Output the [x, y] coordinate of the center of the cell containing the given text.  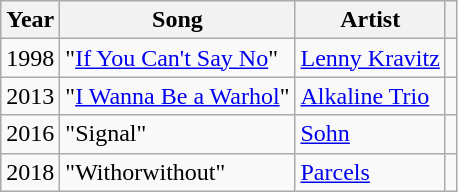
2018 [30, 172]
"If You Can't Say No" [178, 58]
"Withorwithout" [178, 172]
Artist [370, 20]
Alkaline Trio [370, 96]
1998 [30, 58]
Year [30, 20]
Lenny Kravitz [370, 58]
Song [178, 20]
2016 [30, 134]
Sohn [370, 134]
"I Wanna Be a Warhol" [178, 96]
2013 [30, 96]
Parcels [370, 172]
"Signal" [178, 134]
